Identify which cell holds the provided text, then report its [x, y] central coordinate. 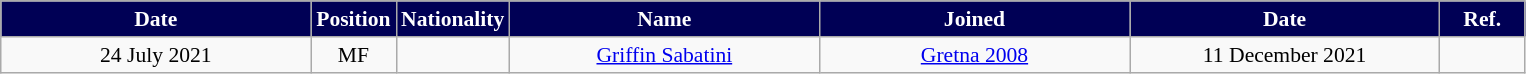
Ref. [1482, 19]
24 July 2021 [156, 55]
Name [664, 19]
11 December 2021 [1285, 55]
MF [354, 55]
Position [354, 19]
Gretna 2008 [974, 55]
Joined [974, 19]
Griffin Sabatini [664, 55]
Nationality [452, 19]
